Determine the [X, Y] coordinate at the center of the cell enclosing the given text.  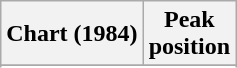
Chart (1984) [72, 34]
Peakposition [189, 34]
